Search for the cell housing the specified text and yield its [x, y] center coordinate. 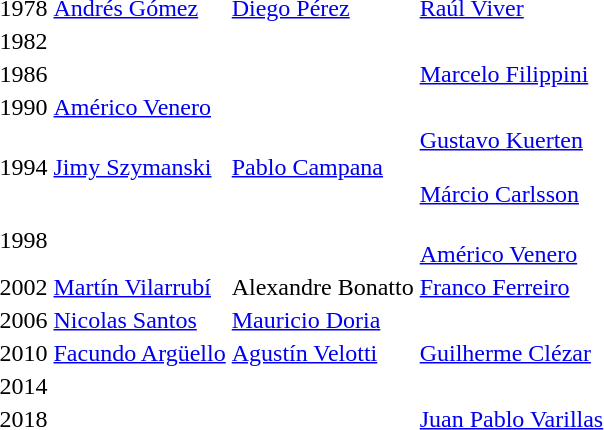
Martín Vilarrubí [140, 287]
Mauricio Doria [322, 320]
Alexandre Bonatto [322, 287]
Jimy Szymanski [140, 167]
Pablo Campana [322, 167]
Agustín Velotti [322, 353]
Facundo Argüello [140, 353]
Nicolas Santos [140, 320]
Américo Venero [140, 107]
